Pinpoint the cell where the given text exists, returning its [X, Y] midpoint coordinate. 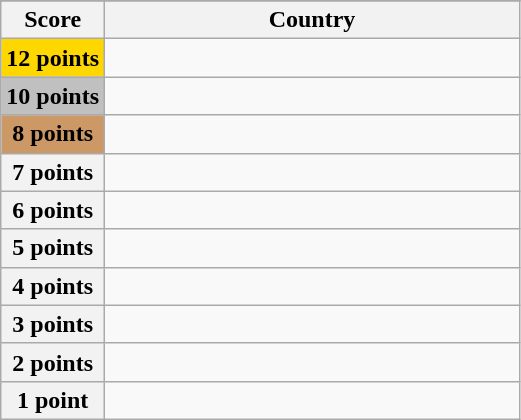
Score [53, 20]
6 points [53, 210]
8 points [53, 134]
5 points [53, 248]
Country [312, 20]
7 points [53, 172]
2 points [53, 362]
3 points [53, 324]
1 point [53, 400]
12 points [53, 58]
4 points [53, 286]
10 points [53, 96]
